Capture the cell that displays the provided text and extract its (x, y) central coordinate. 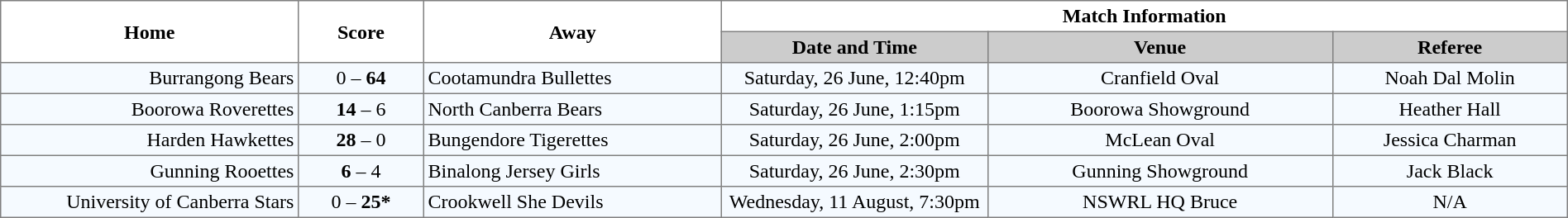
NSWRL HQ Bruce (1159, 202)
Gunning Showground (1159, 171)
0 – 64 (361, 78)
28 – 0 (361, 140)
Jessica Charman (1450, 140)
Boorowa Showground (1159, 109)
Harden Hawkettes (150, 140)
Saturday, 26 June, 12:40pm (854, 78)
Cranfield Oval (1159, 78)
Gunning Rooettes (150, 171)
McLean Oval (1159, 140)
Referee (1450, 47)
Binalong Jersey Girls (572, 171)
Home (150, 31)
Saturday, 26 June, 2:30pm (854, 171)
Away (572, 31)
Saturday, 26 June, 1:15pm (854, 109)
University of Canberra Stars (150, 202)
Saturday, 26 June, 2:00pm (854, 140)
Cootamundra Bullettes (572, 78)
Heather Hall (1450, 109)
North Canberra Bears (572, 109)
14 – 6 (361, 109)
Wednesday, 11 August, 7:30pm (854, 202)
Venue (1159, 47)
Date and Time (854, 47)
0 – 25* (361, 202)
Jack Black (1450, 171)
6 – 4 (361, 171)
Noah Dal Molin (1450, 78)
N/A (1450, 202)
Burrangong Bears (150, 78)
Crookwell She Devils (572, 202)
Boorowa Roverettes (150, 109)
Score (361, 31)
Match Information (1145, 17)
Bungendore Tigerettes (572, 140)
